Find where the given text appears and provide that cell's center as (x, y) coordinate. 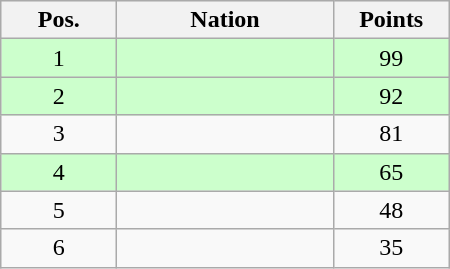
1 (59, 58)
4 (59, 172)
6 (59, 248)
Nation (225, 20)
3 (59, 134)
92 (391, 96)
Points (391, 20)
99 (391, 58)
2 (59, 96)
48 (391, 210)
65 (391, 172)
35 (391, 248)
Pos. (59, 20)
5 (59, 210)
81 (391, 134)
